From the cell containing the given text, extract its center point as (X, Y) coordinate. 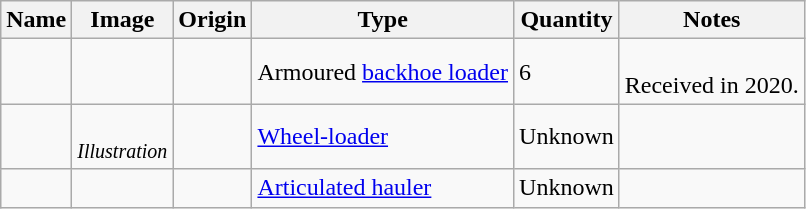
Articulated hauler (383, 188)
Wheel-loader (383, 136)
Type (383, 20)
Received in 2020. (712, 72)
Illustration (122, 136)
Image (122, 20)
Armoured backhoe loader (383, 72)
Name (36, 20)
Quantity (567, 20)
Notes (712, 20)
6 (567, 72)
Origin (212, 20)
